For the text-containing cell, return its midpoint in [x, y] coordinate format. 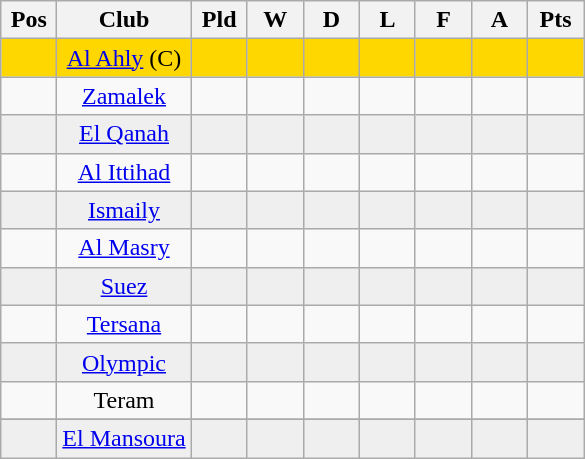
Ismaily [124, 210]
El Qanah [124, 134]
Pld [219, 20]
Pts [556, 20]
D [331, 20]
Al Ittihad [124, 172]
El Mansoura [124, 438]
Zamalek [124, 96]
Al Ahly (C) [124, 58]
Olympic [124, 362]
Suez [124, 286]
Club [124, 20]
A [499, 20]
F [443, 20]
Teram [124, 400]
Tersana [124, 324]
L [387, 20]
Pos [29, 20]
W [275, 20]
Al Masry [124, 248]
